Extract the [X, Y] coordinate from the center of the cell holding the provided text.  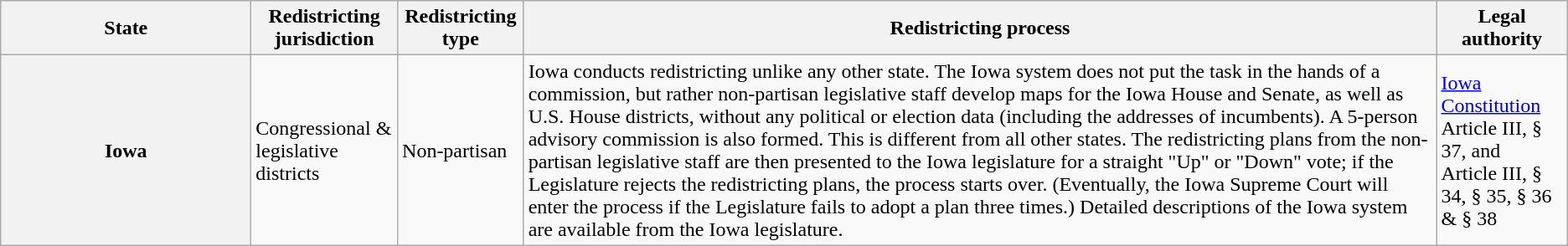
Congressional & legislative districts [325, 151]
Iowa ConstitutionArticle III, § 37, andArticle III, § 34, § 35, § 36 & § 38 [1502, 151]
Redistricting type [461, 28]
State [126, 28]
Iowa [126, 151]
Redistricting jurisdiction [325, 28]
Legal authority [1502, 28]
Redistricting process [980, 28]
Non-partisan [461, 151]
